Search for the cell housing the specified text and yield its [X, Y] center coordinate. 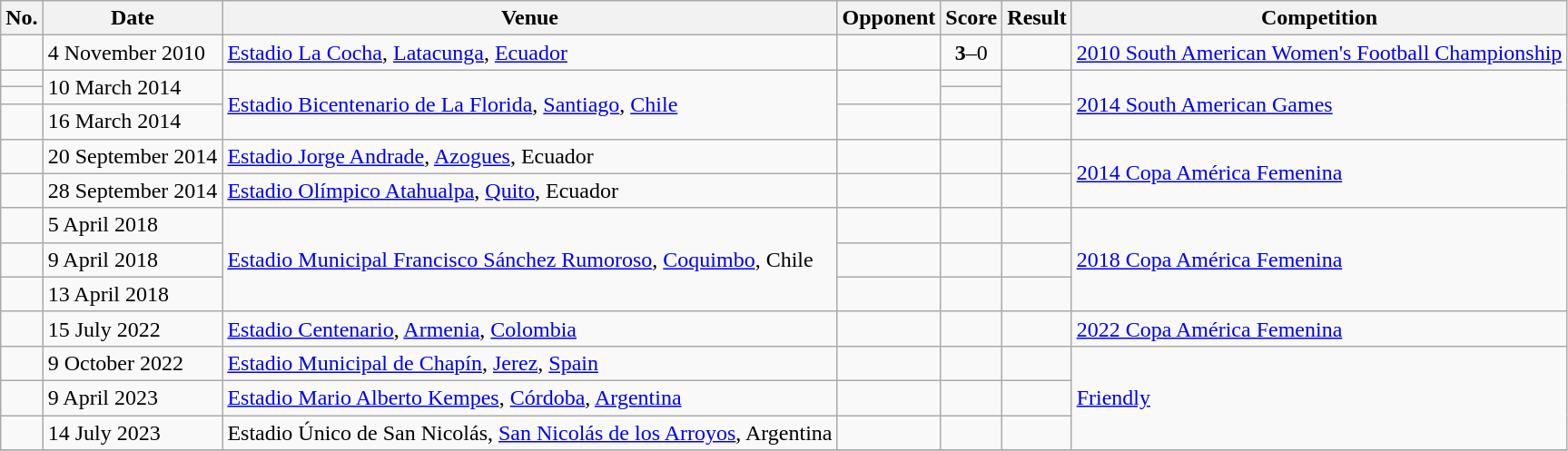
Estadio Centenario, Armenia, Colombia [530, 328]
3–0 [971, 53]
Date [133, 18]
Result [1037, 18]
Estadio Jorge Andrade, Azogues, Ecuador [530, 156]
14 July 2023 [133, 433]
4 November 2010 [133, 53]
Competition [1319, 18]
Estadio Mario Alberto Kempes, Córdoba, Argentina [530, 397]
Friendly [1319, 397]
Estadio La Cocha, Latacunga, Ecuador [530, 53]
13 April 2018 [133, 294]
9 April 2023 [133, 397]
15 July 2022 [133, 328]
2010 South American Women's Football Championship [1319, 53]
28 September 2014 [133, 191]
20 September 2014 [133, 156]
Venue [530, 18]
9 April 2018 [133, 260]
9 October 2022 [133, 363]
2014 South American Games [1319, 104]
Estadio Bicentenario de La Florida, Santiago, Chile [530, 104]
2014 Copa América Femenina [1319, 173]
2018 Copa América Femenina [1319, 260]
Opponent [889, 18]
2022 Copa América Femenina [1319, 328]
Estadio Único de San Nicolás, San Nicolás de los Arroyos, Argentina [530, 433]
Estadio Olímpico Atahualpa, Quito, Ecuador [530, 191]
5 April 2018 [133, 225]
Estadio Municipal de Chapín, Jerez, Spain [530, 363]
16 March 2014 [133, 122]
No. [22, 18]
Estadio Municipal Francisco Sánchez Rumoroso, Coquimbo, Chile [530, 260]
Score [971, 18]
10 March 2014 [133, 87]
